Scan for the cell matching the given text and deliver its (X, Y) coordinate at center. 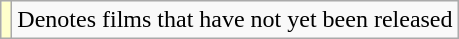
Denotes films that have not yet been released (235, 20)
